Scan for the cell matching the given text and deliver its [x, y] coordinate at center. 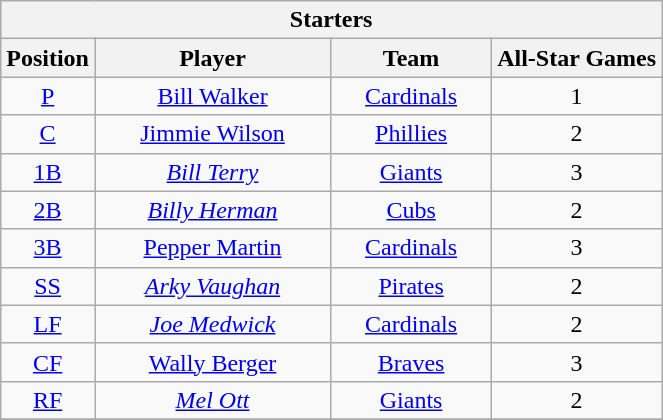
P [48, 96]
3B [48, 248]
Joe Medwick [212, 324]
Bill Walker [212, 96]
Arky Vaughan [212, 286]
Jimmie Wilson [212, 134]
C [48, 134]
Wally Berger [212, 362]
LF [48, 324]
Phillies [412, 134]
Braves [412, 362]
Pepper Martin [212, 248]
Cubs [412, 210]
Mel Ott [212, 400]
Pirates [412, 286]
Position [48, 58]
Billy Herman [212, 210]
Bill Terry [212, 172]
CF [48, 362]
RF [48, 400]
All-Star Games [577, 58]
Team [412, 58]
1B [48, 172]
Player [212, 58]
1 [577, 96]
Starters [332, 20]
2B [48, 210]
SS [48, 286]
